Scan for the cell matching the given text and deliver its [x, y] coordinate at center. 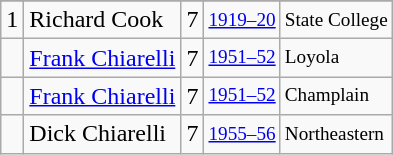
Richard Cook [102, 20]
Loyola [336, 58]
1955–56 [242, 134]
1919–20 [242, 20]
1 [12, 20]
Northeastern [336, 134]
State College [336, 20]
Dick Chiarelli [102, 134]
Champlain [336, 96]
